For the text-containing cell, return its midpoint in [x, y] coordinate format. 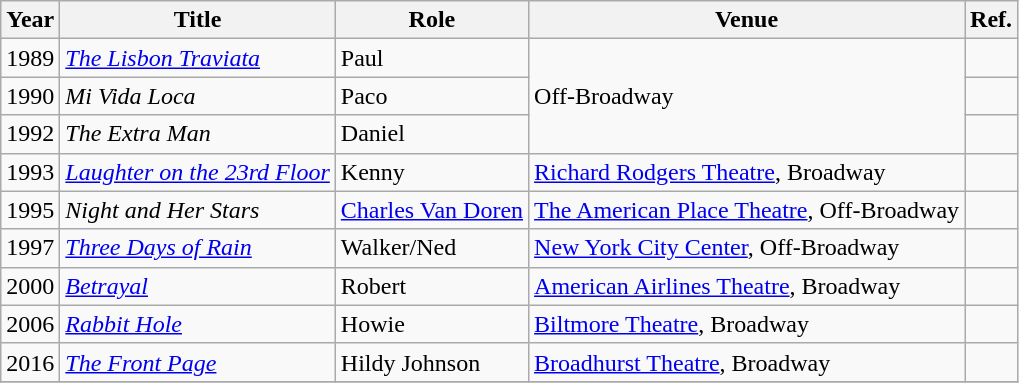
2006 [30, 324]
Venue [747, 20]
Paco [432, 96]
Rabbit Hole [198, 324]
Biltmore Theatre, Broadway [747, 324]
1992 [30, 134]
Robert [432, 286]
New York City Center, Off-Broadway [747, 248]
2000 [30, 286]
2016 [30, 362]
The American Place Theatre, Off-Broadway [747, 210]
The Lisbon Traviata [198, 58]
Three Days of Rain [198, 248]
Night and Her Stars [198, 210]
Kenny [432, 172]
Charles Van Doren [432, 210]
Mi Vida Loca [198, 96]
Year [30, 20]
Daniel [432, 134]
1993 [30, 172]
Walker/Ned [432, 248]
Hildy Johnson [432, 362]
Role [432, 20]
Laughter on the 23rd Floor [198, 172]
The Extra Man [198, 134]
1989 [30, 58]
The Front Page [198, 362]
Paul [432, 58]
American Airlines Theatre, Broadway [747, 286]
Broadhurst Theatre, Broadway [747, 362]
Title [198, 20]
1997 [30, 248]
1995 [30, 210]
Richard Rodgers Theatre, Broadway [747, 172]
Off-Broadway [747, 96]
Betrayal [198, 286]
Howie [432, 324]
Ref. [992, 20]
1990 [30, 96]
